For the text-containing cell, return its midpoint in [x, y] coordinate format. 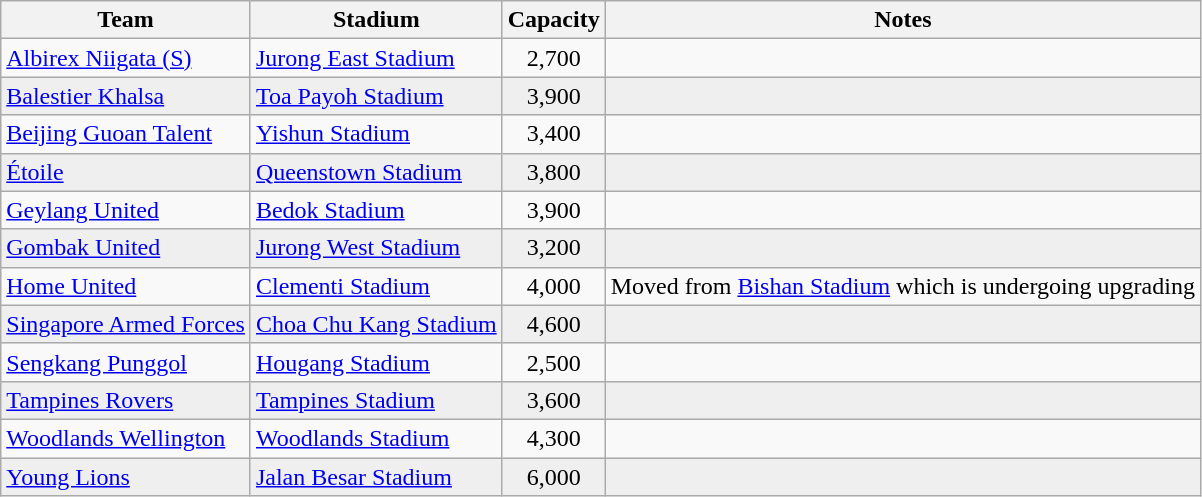
Stadium [376, 20]
3,800 [554, 172]
Hougang Stadium [376, 362]
Tampines Stadium [376, 400]
4,000 [554, 286]
Sengkang Punggol [126, 362]
Geylang United [126, 210]
Clementi Stadium [376, 286]
Jurong East Stadium [376, 58]
Singapore Armed Forces [126, 324]
Albirex Niigata (S) [126, 58]
2,700 [554, 58]
Tampines Rovers [126, 400]
3,200 [554, 248]
2,500 [554, 362]
Balestier Khalsa [126, 96]
Bedok Stadium [376, 210]
Queenstown Stadium [376, 172]
Étoile [126, 172]
Capacity [554, 20]
4,300 [554, 438]
Moved from Bishan Stadium which is undergoing upgrading [902, 286]
3,400 [554, 134]
Choa Chu Kang Stadium [376, 324]
3,600 [554, 400]
Gombak United [126, 248]
Young Lions [126, 477]
Toa Payoh Stadium [376, 96]
4,600 [554, 324]
Beijing Guoan Talent [126, 134]
6,000 [554, 477]
Notes [902, 20]
Woodlands Wellington [126, 438]
Jurong West Stadium [376, 248]
Jalan Besar Stadium [376, 477]
Team [126, 20]
Woodlands Stadium [376, 438]
Home United [126, 286]
Yishun Stadium [376, 134]
